Provide the (X, Y) coordinate of the cell's center where the given text is located.  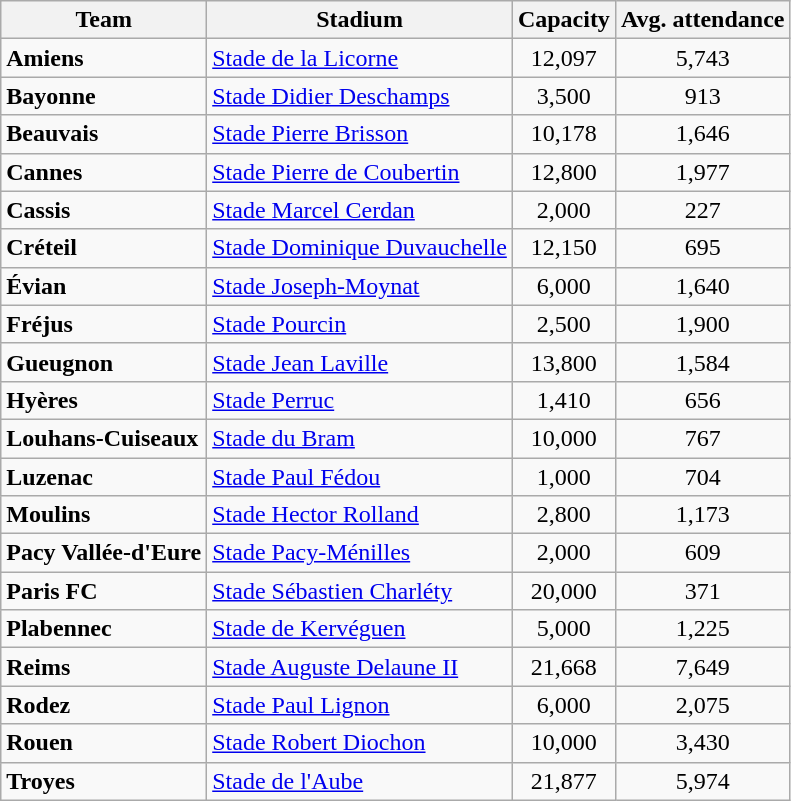
5,743 (702, 58)
Stade Didier Deschamps (360, 96)
Luzenac (104, 477)
1,977 (702, 172)
Stade Paul Fédou (360, 477)
Stade Pacy-Ménilles (360, 553)
Stade Robert Diochon (360, 743)
Stade Pierre de Coubertin (360, 172)
371 (702, 591)
Stade de l'Aube (360, 781)
Capacity (564, 20)
Plabennec (104, 629)
13,800 (564, 362)
Stade de Kervéguen (360, 629)
Team (104, 20)
1,646 (702, 134)
704 (702, 477)
609 (702, 553)
Stade Pourcin (360, 324)
Rouen (104, 743)
1,225 (702, 629)
Fréjus (104, 324)
Stade Pierre Brisson (360, 134)
Moulins (104, 515)
1,410 (564, 400)
Hyères (104, 400)
Stadium (360, 20)
Amiens (104, 58)
2,075 (702, 705)
Stade Hector Rolland (360, 515)
Louhans-Cuiseaux (104, 438)
20,000 (564, 591)
Cassis (104, 210)
Avg. attendance (702, 20)
21,877 (564, 781)
1,900 (702, 324)
656 (702, 400)
Paris FC (104, 591)
21,668 (564, 667)
1,173 (702, 515)
7,649 (702, 667)
3,430 (702, 743)
12,800 (564, 172)
Cannes (104, 172)
Stade de la Licorne (360, 58)
1,000 (564, 477)
12,150 (564, 248)
Stade Jean Laville (360, 362)
Gueugnon (104, 362)
12,097 (564, 58)
913 (702, 96)
5,974 (702, 781)
Beauvais (104, 134)
Rodez (104, 705)
Stade Perruc (360, 400)
Reims (104, 667)
2,500 (564, 324)
Pacy Vallée-d'Eure (104, 553)
Bayonne (104, 96)
227 (702, 210)
Stade Auguste Delaune II (360, 667)
Troyes (104, 781)
Stade Sébastien Charléty (360, 591)
767 (702, 438)
Créteil (104, 248)
Stade du Bram (360, 438)
2,800 (564, 515)
Stade Marcel Cerdan (360, 210)
Stade Paul Lignon (360, 705)
1,640 (702, 286)
1,584 (702, 362)
10,178 (564, 134)
3,500 (564, 96)
Stade Joseph-Moynat (360, 286)
5,000 (564, 629)
695 (702, 248)
Évian (104, 286)
Stade Dominique Duvauchelle (360, 248)
